Find where the given text appears and provide that cell's center as [x, y] coordinate. 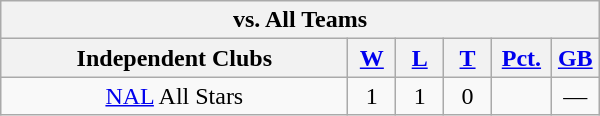
GB [575, 58]
0 [468, 96]
T [468, 58]
L [420, 58]
NAL All Stars [174, 96]
W [372, 58]
vs. All Teams [300, 20]
Independent Clubs [174, 58]
Pct. [521, 58]
— [575, 96]
